Extract the (x, y) coordinate from the center of the cell holding the provided text.  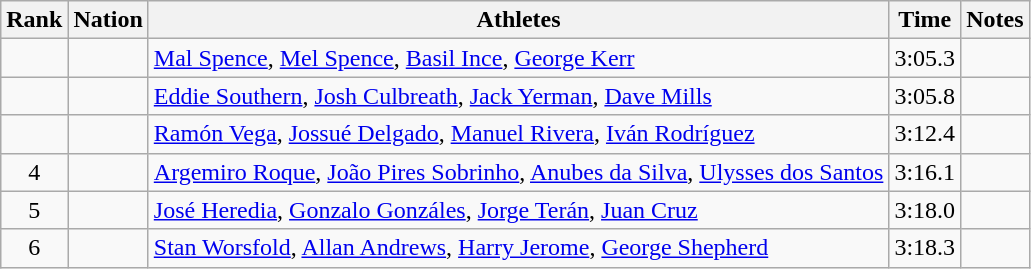
3:05.3 (925, 58)
3:18.0 (925, 210)
Rank (34, 20)
Ramón Vega, Jossué Delgado, Manuel Rivera, Iván Rodríguez (518, 134)
Nation (108, 20)
4 (34, 172)
Argemiro Roque, João Pires Sobrinho, Anubes da Silva, Ulysses dos Santos (518, 172)
3:16.1 (925, 172)
3:05.8 (925, 96)
3:18.3 (925, 248)
Time (925, 20)
José Heredia, Gonzalo Gonzáles, Jorge Terán, Juan Cruz (518, 210)
5 (34, 210)
Athletes (518, 20)
Stan Worsfold, Allan Andrews, Harry Jerome, George Shepherd (518, 248)
Eddie Southern, Josh Culbreath, Jack Yerman, Dave Mills (518, 96)
3:12.4 (925, 134)
Notes (995, 20)
6 (34, 248)
Mal Spence, Mel Spence, Basil Ince, George Kerr (518, 58)
